Output the (x, y) coordinate of the center of the cell containing the given text.  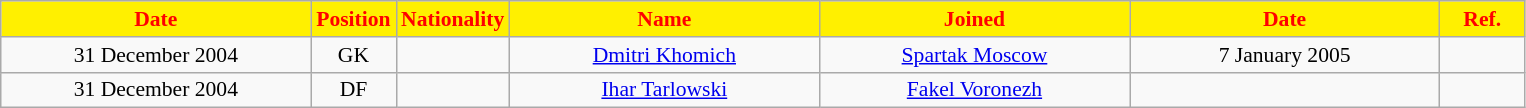
7 January 2005 (1285, 55)
Ihar Tarlowski (664, 90)
Fakel Voronezh (974, 90)
Dmitri Khomich (664, 55)
DF (354, 90)
Spartak Moscow (974, 55)
Position (354, 19)
GK (354, 55)
Name (664, 19)
Ref. (1482, 19)
Nationality (452, 19)
Joined (974, 19)
